Locate the cell with the specified text and output its [X, Y] center coordinate. 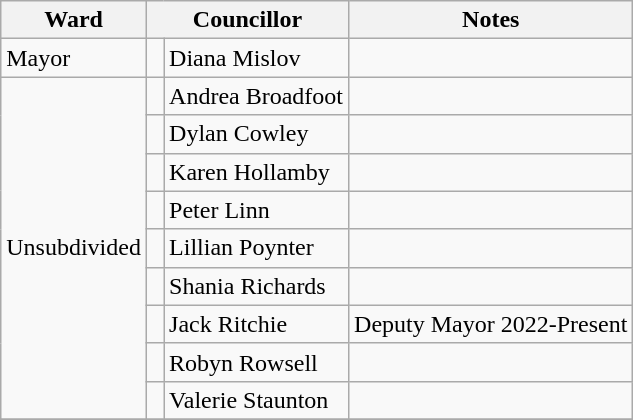
Andrea Broadfoot [256, 96]
Ward [74, 20]
Robyn Rowsell [256, 362]
Karen Hollamby [256, 172]
Dylan Cowley [256, 134]
Deputy Mayor 2022-Present [491, 324]
Councillor [247, 20]
Mayor [74, 58]
Valerie Staunton [256, 400]
Notes [491, 20]
Diana Mislov [256, 58]
Shania Richards [256, 286]
Unsubdivided [74, 248]
Jack Ritchie [256, 324]
Lillian Poynter [256, 248]
Peter Linn [256, 210]
